Capture the cell that displays the provided text and extract its (X, Y) central coordinate. 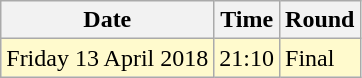
Date (108, 20)
Friday 13 April 2018 (108, 58)
Final (320, 58)
Round (320, 20)
21:10 (247, 58)
Time (247, 20)
